Extract the (x, y) coordinate from the center of the cell holding the provided text.  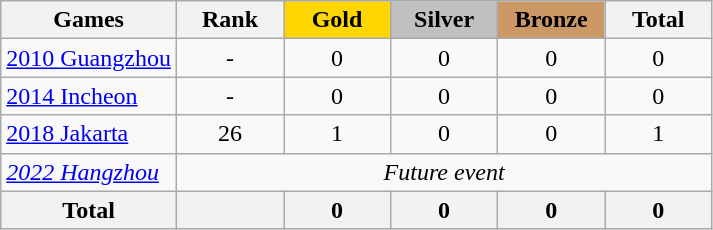
2014 Incheon (89, 96)
2022 Hangzhou (89, 172)
Bronze (552, 20)
Games (89, 20)
Silver (444, 20)
2018 Jakarta (89, 134)
Gold (338, 20)
2010 Guangzhou (89, 58)
26 (230, 134)
Rank (230, 20)
Future event (444, 172)
